Return [x, y] of the center of cell containing provided text 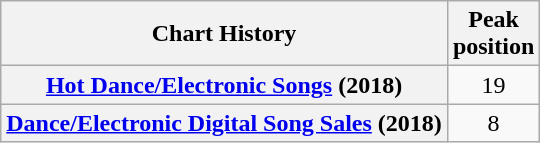
Chart History [224, 34]
Dance/Electronic Digital Song Sales (2018) [224, 123]
Peak position [493, 34]
Hot Dance/Electronic Songs (2018) [224, 85]
8 [493, 123]
19 [493, 85]
